Scan for the cell matching the given text and deliver its (x, y) coordinate at center. 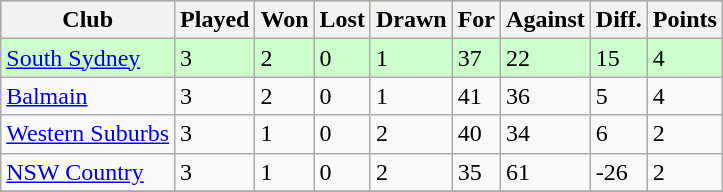
35 (476, 172)
Won (284, 20)
Lost (342, 20)
22 (546, 58)
37 (476, 58)
Diff. (618, 20)
41 (476, 96)
40 (476, 134)
Against (546, 20)
61 (546, 172)
NSW Country (88, 172)
Club (88, 20)
South Sydney (88, 58)
15 (618, 58)
Points (684, 20)
-26 (618, 172)
Balmain (88, 96)
Played (215, 20)
36 (546, 96)
Western Suburbs (88, 134)
5 (618, 96)
6 (618, 134)
34 (546, 134)
Drawn (411, 20)
For (476, 20)
